For the text-containing cell, return its midpoint in (x, y) coordinate format. 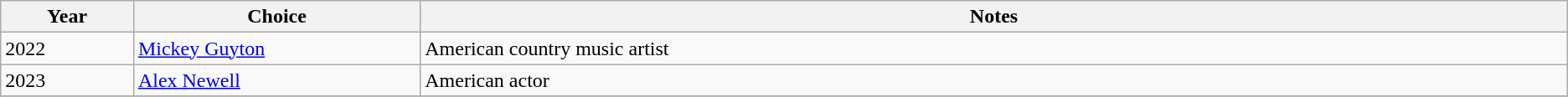
Notes (994, 17)
2023 (67, 80)
Year (67, 17)
American actor (994, 80)
2022 (67, 48)
Mickey Guyton (276, 48)
American country music artist (994, 48)
Choice (276, 17)
Alex Newell (276, 80)
